Locate the cell with the specified text and output its [x, y] center coordinate. 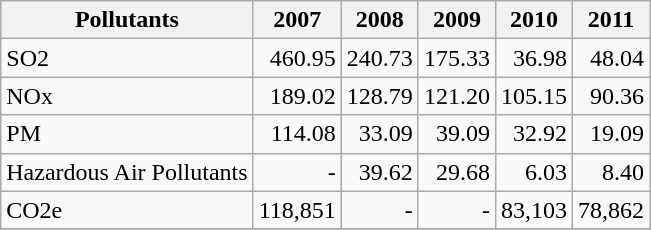
175.33 [456, 58]
Pollutants [127, 20]
39.62 [380, 172]
19.09 [610, 134]
PM [127, 134]
6.03 [534, 172]
Hazardous Air Pollutants [127, 172]
39.09 [456, 134]
48.04 [610, 58]
114.08 [297, 134]
2007 [297, 20]
189.02 [297, 96]
29.68 [456, 172]
2011 [610, 20]
8.40 [610, 172]
NOx [127, 96]
SO2 [127, 58]
2008 [380, 20]
128.79 [380, 96]
33.09 [380, 134]
32.92 [534, 134]
118,851 [297, 210]
90.36 [610, 96]
460.95 [297, 58]
105.15 [534, 96]
83,103 [534, 210]
78,862 [610, 210]
36.98 [534, 58]
240.73 [380, 58]
CO2e [127, 210]
2010 [534, 20]
2009 [456, 20]
121.20 [456, 96]
